Pinpoint the cell where the given text exists, returning its [x, y] midpoint coordinate. 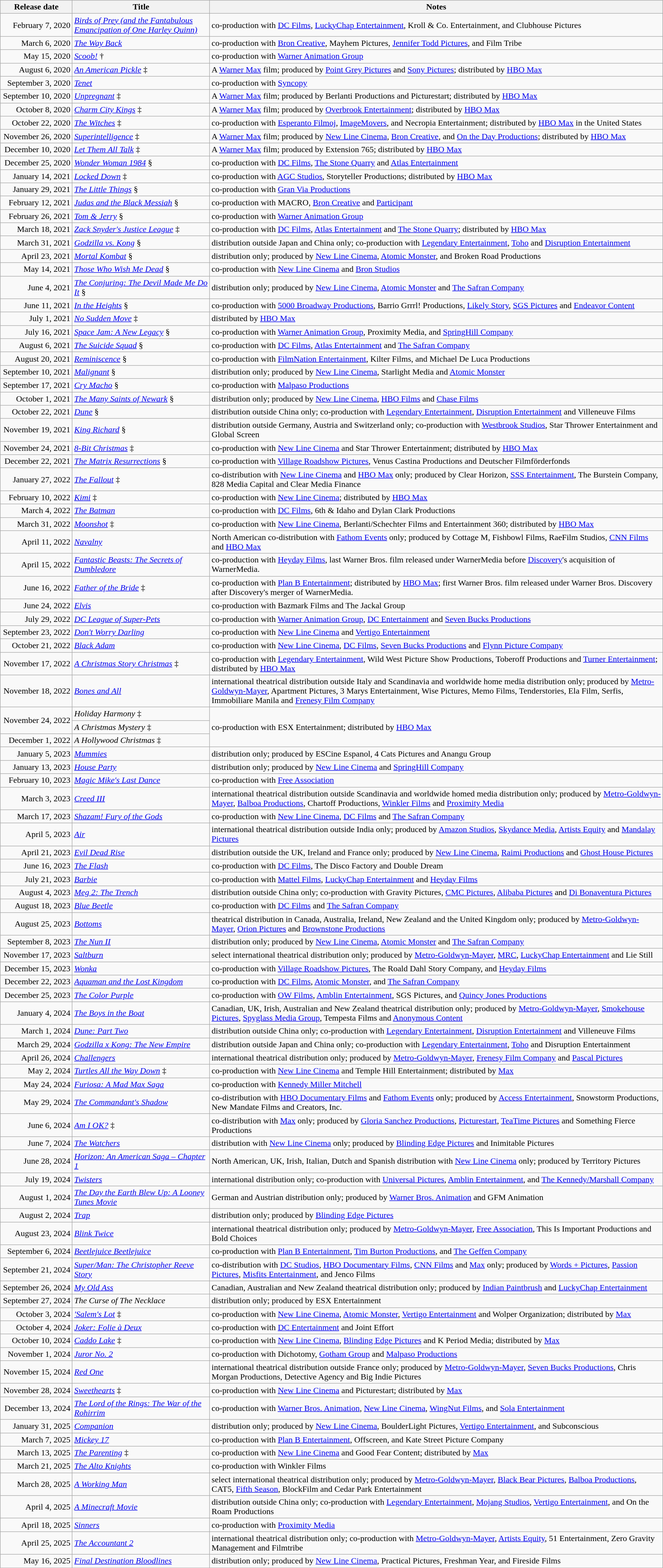
The Day the Earth Blew Up: A Looney Tunes Movie [141, 1198]
A Working Man [141, 1484]
June 11, 2021 [36, 305]
November 15, 2024 [36, 1372]
Mummies [141, 754]
Blue Beetle [141, 906]
co-production with Winkler Films [436, 1466]
March 4, 2022 [36, 511]
Challengers [141, 1058]
April 5, 2023 [36, 835]
July 16, 2021 [36, 332]
May 24, 2024 [36, 1084]
co-production with Village Roadshow Pictures, Venus Castina Productions and Deutscher Filmförderfonds [436, 461]
A Warner Max film; produced by Overbrook Entertainment; distributed by HBO Max [436, 109]
Wonder Woman 1984 § [141, 163]
co-production with DC Films, Atomic Monster, and The Safran Company [436, 982]
The Parenting ‡ [141, 1453]
April 21, 2023 [36, 852]
The Little Things § [141, 190]
March 18, 2021 [36, 229]
September 21, 2024 [36, 1270]
Final Destination Bloodlines [141, 1561]
Release date [36, 7]
April 15, 2022 [36, 565]
Am I OK? ‡ [141, 1125]
No Sudden Move ‡ [141, 319]
February 7, 2020 [36, 25]
December 1, 2022 [36, 740]
co-production with Dichotomy, Gotham Group and Malpaso Productions [436, 1354]
co-production with Kennedy Miller Mitchell [436, 1084]
February 26, 2021 [36, 216]
March 13, 2025 [36, 1453]
Barbie [141, 879]
November 26, 2020 [36, 136]
DC League of Super-Pets [141, 619]
international theatrical distribution only; produced by Metro-Goldwyn-Mayer, Free Association, This Is Important Productions and Bold Choices [436, 1233]
January 14, 2021 [36, 176]
November 17, 2023 [36, 955]
Space Jam: A New Legacy § [141, 332]
The Many Saints of Newark § [141, 398]
co-production with New Line Cinema, DC Films, Seven Bucks Productions and Flynn Picture Company [436, 645]
distribution only; produced by New Line Cinema, BoulderLight Pictures, Vertigo Entertainment, and Subconscious [436, 1426]
September 10, 2020 [36, 96]
November 24, 2021 [36, 448]
co-production with Plan B Entertainment, Tim Burton Productions, and The Geffen Company [436, 1251]
March 17, 2023 [36, 816]
March 31, 2021 [36, 243]
The Batman [141, 511]
March 28, 2025 [36, 1484]
Dune § [141, 412]
The Accountant 2 [141, 1543]
November 19, 2021 [36, 430]
international theatrical distribution only; produced by Metro-Goldwyn-Mayer, Frenesy Film Company and Pascal Pictures [436, 1058]
June 16, 2022 [36, 588]
distribution only; produced by ESCine Espanol, 4 Cats Pictures and Anangu Group [436, 754]
Tenet [141, 83]
North American co-distribution with Fathom Events only; produced by Cottage M, Fishbowl Films, RaeFilm Studios, CNN Films and HBO Max [436, 542]
November 17, 2022 [36, 663]
co-production with New Line Cinema and Good Fear Content; distributed by Max [436, 1453]
co-production with Free Association [436, 780]
September 17, 2021 [36, 385]
October 3, 2024 [36, 1314]
co-production with New Line Cinema and Picturestart; distributed by Max [436, 1390]
co-production with Village Roadshow Pictures, The Roald Dahl Story Company, and Heyday Films [436, 969]
November 18, 2022 [36, 691]
September 27, 2024 [36, 1301]
co-production with New Line Cinema, Blinding Edge Pictures and K Period Media; distributed by Max [436, 1341]
August 6, 2020 [36, 70]
co-production with Bazmark Films and The Jackal Group [436, 605]
September 3, 2020 [36, 83]
Shazam! Fury of the Gods [141, 816]
My Old Ass [141, 1287]
co-production with New Line Cinema; distributed by HBO Max [436, 497]
January 5, 2023 [36, 754]
Malignant § [141, 372]
distribution only; produced by New Line Cinema and SpringHill Company [436, 767]
August 18, 2023 [36, 906]
Holiday Harmony ‡ [141, 714]
co-production with New Line Cinema, DC Films and The Safran Company [436, 816]
Godzilla vs. Kong § [141, 243]
Air [141, 835]
September 23, 2022 [36, 632]
North American, UK, Irish, Italian, Dutch and Spanish distribution with New Line Cinema only; produced by Territory Pictures [436, 1161]
October 4, 2024 [36, 1327]
co-production with New Line Cinema, Atomic Monster, Vertigo Entertainment and Wolper Organization; distributed by Max [436, 1314]
distribution outside the UK, Ireland and France only; produced by New Line Cinema, Raimi Productions and Ghost House Pictures [436, 852]
co-production with Mattel Films, LuckyChap Entertainment and Heyday Films [436, 879]
co-production with MACRO, Bron Creative and Participant [436, 203]
Red One [141, 1372]
Bones and All [141, 691]
The Flash [141, 866]
Charm City Kings ‡ [141, 109]
A Christmas Mystery ‡ [141, 727]
The Witches ‡ [141, 123]
March 31, 2022 [36, 524]
January 31, 2025 [36, 1426]
Elvis [141, 605]
January 29, 2021 [36, 190]
Caddo Lake ‡ [141, 1341]
co-production with New Line Cinema, Berlanti/Schechter Films and Entertainment 360; distributed by HBO Max [436, 524]
April 26, 2024 [36, 1058]
February 10, 2023 [36, 780]
October 22, 2021 [36, 412]
co-production with Syncopy [436, 83]
co-distribution with Max only; produced by Gloria Sanchez Productions, Picturestart, TeaTime Pictures and Something Fierce Productions [436, 1125]
June 7, 2024 [36, 1143]
Kimi ‡ [141, 497]
April 4, 2025 [36, 1507]
co-production with New Line Cinema and Temple Hill Entertainment; distributed by Max [436, 1071]
co-production with DC Films and The Safran Company [436, 906]
July 29, 2022 [36, 619]
May 2, 2024 [36, 1071]
co-production with New Line Cinema and Bron Studios [436, 269]
A Warner Max film; produced by Extension 765; distributed by HBO Max [436, 149]
October 1, 2021 [36, 398]
A Warner Max film; produced by Berlanti Productions and Picturestart; distributed by HBO Max [436, 96]
February 10, 2022 [36, 497]
Evil Dead Rise [141, 852]
The Conjuring: The Devil Made Me Do It § [141, 288]
April 25, 2025 [36, 1543]
January 13, 2023 [36, 767]
co-production with Esperanto Filmoj, ImageMovers, and Necropia Entertainment; distributed by HBO Max in the United States [436, 123]
The Watchers [141, 1143]
distribution only; produced by ESX Entertainment [436, 1301]
Let Them All Talk ‡ [141, 149]
Birds of Prey (and the Fantabulous Emancipation of One Harley Quinn) [141, 25]
August 2, 2024 [36, 1215]
co-production with Warner Animation Group, DC Entertainment and Seven Bucks Productions [436, 619]
October 8, 2020 [36, 109]
August 20, 2021 [36, 359]
September 10, 2021 [36, 372]
The Matrix Resurrections § [141, 461]
co-production with Warner Animation Group, Proximity Media, and SpringHill Company [436, 332]
January 4, 2024 [36, 1013]
Locked Down ‡ [141, 176]
May 29, 2024 [36, 1102]
distribution with New Line Cinema only; produced by Blinding Edge Pictures and Inimitable Pictures [436, 1143]
international distribution only; co-production with Universal Pictures, Amblin Entertainment, and The Kennedy/Marshall Company [436, 1179]
Meg 2: The Trench [141, 892]
September 6, 2024 [36, 1251]
April 11, 2022 [36, 542]
8-Bit Christmas ‡ [141, 448]
The Alto Knights [141, 1466]
distribution only; produced by New Line Cinema, HBO Films and Chase Films [436, 398]
April 23, 2021 [36, 256]
distribution only; produced by New Line Cinema, Starlight Media and Atomic Monster [436, 372]
Canadian, Australian and New Zealand theatrical distribution only; produced by Indian Paintbrush and LuckyChap Entertainment [436, 1287]
The Lord of the Rings: The War of the Rohirrim [141, 1408]
Title [141, 7]
co-production with Legendary Entertainment, Wild West Picture Show Productions, Toberoff Productions and Turner Entertainment; distributed by HBO Max [436, 663]
July 19, 2024 [36, 1179]
Beetlejuice Beetlejuice [141, 1251]
November 24, 2022 [36, 721]
co-production with ESX Entertainment; distributed by HBO Max [436, 727]
December 15, 2023 [36, 969]
An American Pickle ‡ [141, 70]
Scoob! † [141, 56]
Creed III [141, 798]
Navalny [141, 542]
co-production with DC Films, Atlas Entertainment and The Safran Company [436, 345]
distribution outside China only; co-production with Legendary Entertainment, Mojang Studios, Vertigo Entertainment, and On the Roam Productions [436, 1507]
A Hollywood Christmas ‡ [141, 740]
co-production with Bron Creative, Mayhem Pictures, Jennifer Todd Pictures, and Film Tribe [436, 43]
March 7, 2025 [36, 1439]
May 15, 2020 [36, 56]
Zack Snyder's Justice League ‡ [141, 229]
co-production with OW Films, Amblin Entertainment, SGS Pictures, and Quincy Jones Productions [436, 995]
August 23, 2024 [36, 1233]
distribution outside China only; co-production with Gravity Pictures, CMC Pictures, Alibaba Pictures and Di Bonaventura Pictures [436, 892]
June 16, 2023 [36, 866]
December 22, 2021 [36, 461]
Tom & Jerry § [141, 216]
In the Heights § [141, 305]
Bottoms [141, 923]
Aquaman and the Lost Kingdom [141, 982]
Super/Man: The Christopher Reeve Story [141, 1270]
Notes [436, 7]
Superintelligence ‡ [141, 136]
Blink Twice [141, 1233]
April 18, 2025 [36, 1525]
co-production with Gran Via Productions [436, 190]
co-production with Heyday Films, last Warner Bros. film released under WarnerMedia before Discovery's acquisition of WarnerMedia. [436, 565]
June 6, 2024 [36, 1125]
Trap [141, 1215]
distribution outside Germany, Austria and Switzerland only; co-production with Westbrook Studios, Star Thrower Entertainment and Global Screen [436, 430]
Companion [141, 1426]
distribution only; produced by New Line Cinema, Atomic Monster, and Broken Road Productions [436, 256]
November 28, 2024 [36, 1390]
A Christmas Story Christmas ‡ [141, 663]
Turtles All the Way Down ‡ [141, 1071]
December 25, 2023 [36, 995]
The Suicide Squad § [141, 345]
A Minecraft Movie [141, 1507]
Unpregnant ‡ [141, 96]
Mickey 17 [141, 1439]
March 6, 2020 [36, 43]
The Nun II [141, 942]
co-production with New Line Cinema and Vertigo Entertainment [436, 632]
distributed by HBO Max [436, 319]
May 16, 2025 [36, 1561]
co-production with Warner Bros. Animation, New Line Cinema, WingNut Films, and Sola Entertainment [436, 1408]
June 28, 2024 [36, 1161]
Father of the Bride ‡ [141, 588]
June 4, 2021 [36, 288]
Godzilla x Kong: The New Empire [141, 1044]
Reminiscence § [141, 359]
December 10, 2020 [36, 149]
July 1, 2021 [36, 319]
September 8, 2023 [36, 942]
'Salem's Lot ‡ [141, 1314]
June 24, 2022 [36, 605]
January 27, 2022 [36, 479]
August 6, 2021 [36, 345]
May 14, 2021 [36, 269]
Judas and the Black Messiah § [141, 203]
co-production with DC Entertainment and Joint Effort [436, 1327]
co-production with New Line Cinema and Star Thrower Entertainment; distributed by HBO Max [436, 448]
Magic Mike's Last Dance [141, 780]
A Warner Max film; produced by New Line Cinema, Bron Creative, and On the Day Productions; distributed by HBO Max [436, 136]
Wonka [141, 969]
Don't Worry Darling [141, 632]
House Party [141, 767]
Juror No. 2 [141, 1354]
October 22, 2020 [36, 123]
March 3, 2023 [36, 798]
Those Who Wish Me Dead § [141, 269]
Furiosa: A Mad Max Saga [141, 1084]
March 29, 2024 [36, 1044]
October 10, 2024 [36, 1341]
The Boys in the Boat [141, 1013]
August 25, 2023 [36, 923]
Sweethearts ‡ [141, 1390]
Fantastic Beasts: The Secrets of Dumbledore [141, 565]
co-production with DC Films, The Stone Quarry and Atlas Entertainment [436, 163]
co-production with AGC Studios, Storyteller Productions; distributed by HBO Max [436, 176]
international theatrical distribution outside India only; produced by Amazon Studios, Skydance Media, Artists Equity and Mandalay Pictures [436, 835]
German and Austrian distribution only; produced by Warner Bros. Animation and GFM Animation [436, 1198]
December 13, 2024 [36, 1408]
November 1, 2024 [36, 1354]
co-production with Malpaso Productions [436, 385]
March 1, 2024 [36, 1031]
The Curse of The Necklace [141, 1301]
co-production with DC Films, Atlas Entertainment and The Stone Quarry; distributed by HBO Max [436, 229]
The Fallout ‡ [141, 479]
March 21, 2025 [36, 1466]
August 4, 2023 [36, 892]
The Color Purple [141, 995]
distribution only; produced by New Line Cinema, Practical Pictures, Freshman Year, and Fireside Films [436, 1561]
Joker: Folie à Deux [141, 1327]
July 21, 2023 [36, 879]
August 1, 2024 [36, 1198]
Twisters [141, 1179]
Moonshot ‡ [141, 524]
co-production with DC Films, LuckyChap Entertainment, Kroll & Co. Entertainment, and Clubhouse Pictures [436, 25]
Black Adam [141, 645]
The Way Back [141, 43]
October 21, 2022 [36, 645]
co-production with Plan B Entertainment, Offscreen, and Kate Street Picture Company [436, 1439]
Saltburn [141, 955]
September 26, 2024 [36, 1287]
Horizon: An American Saga – Chapter 1 [141, 1161]
December 22, 2023 [36, 982]
co-production with DC Films, 6th & Idaho and Dylan Clark Productions [436, 511]
Mortal Kombat § [141, 256]
co-production with DC Films, The Disco Factory and Double Dream [436, 866]
Sinners [141, 1525]
co-production with Proximity Media [436, 1525]
select international theatrical distribution only; produced by Metro-Goldwyn-Mayer, MRC, LuckyChap Entertainment and Lie Still [436, 955]
co-production with 5000 Broadway Productions, Barrio Grrrl! Productions, Likely Story, SGS Pictures and Endeavor Content [436, 305]
December 25, 2020 [36, 163]
A Warner Max film; produced by Point Grey Pictures and Sony Pictures; distributed by HBO Max [436, 70]
February 12, 2021 [36, 203]
King Richard § [141, 430]
distribution only; produced by Blinding Edge Pictures [436, 1215]
Dune: Part Two [141, 1031]
Cry Macho § [141, 385]
The Commandant's Shadow [141, 1102]
co-production with FilmNation Entertainment, Kilter Films, and Michael De Luca Productions [436, 359]
